Extract the (X, Y) coordinate from the center of the cell holding the provided text.  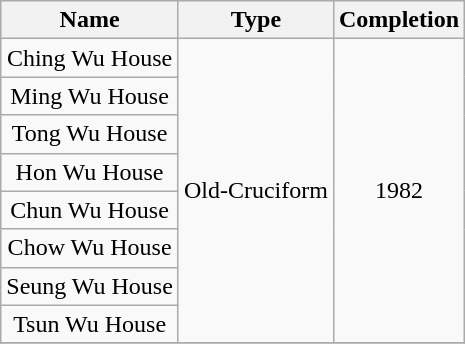
Tong Wu House (90, 134)
Chow Wu House (90, 248)
Seung Wu House (90, 286)
Hon Wu House (90, 172)
1982 (398, 191)
Tsun Wu House (90, 324)
Chun Wu House (90, 210)
Type (256, 20)
Ming Wu House (90, 96)
Completion (398, 20)
Name (90, 20)
Ching Wu House (90, 58)
Old-Cruciform (256, 191)
